Locate the cell with the specified text and output its [x, y] center coordinate. 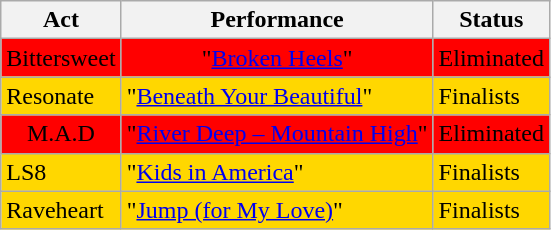
Status [491, 20]
Raveheart [61, 210]
"River Deep – Mountain High" [277, 134]
Performance [277, 20]
LS8 [61, 172]
"Kids in America" [277, 172]
"Broken Heels" [277, 58]
Bittersweet [61, 58]
"Jump (for My Love)" [277, 210]
Resonate [61, 96]
"Beneath Your Beautiful" [277, 96]
M.A.D [61, 134]
Act [61, 20]
